Scan for the cell matching the given text and deliver its (x, y) coordinate at center. 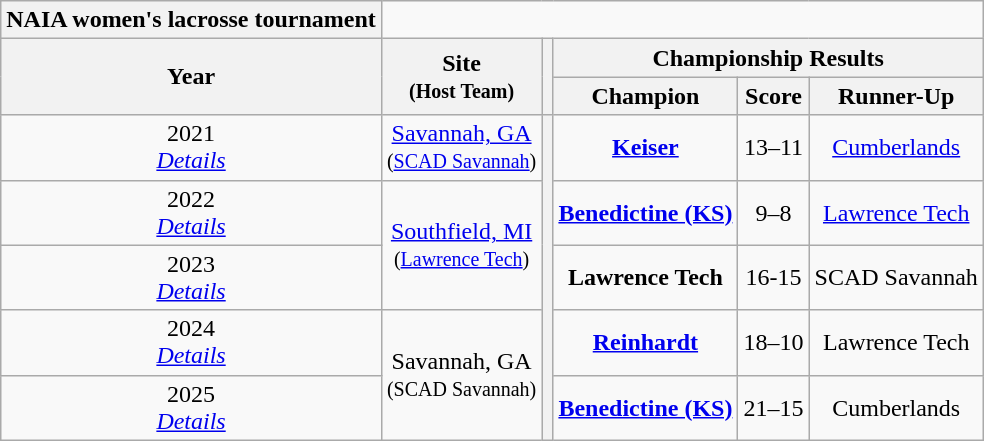
Score (774, 96)
13–11 (774, 148)
Runner-Up (896, 96)
21–15 (774, 408)
2025Details (192, 408)
Site(Host Team) (461, 77)
SCAD Savannah (896, 278)
2021Details (192, 148)
16-15 (774, 278)
NAIA women's lacrosse tournament (192, 20)
18–10 (774, 342)
Southfield, MI(Lawrence Tech) (461, 245)
2023Details (192, 278)
Keiser (646, 148)
Championship Results (768, 58)
Reinhardt (646, 342)
2024Details (192, 342)
2022Details (192, 212)
Champion (646, 96)
Year (192, 77)
9–8 (774, 212)
